Detect which cell encompasses the target text, then output its [X, Y] center coordinate. 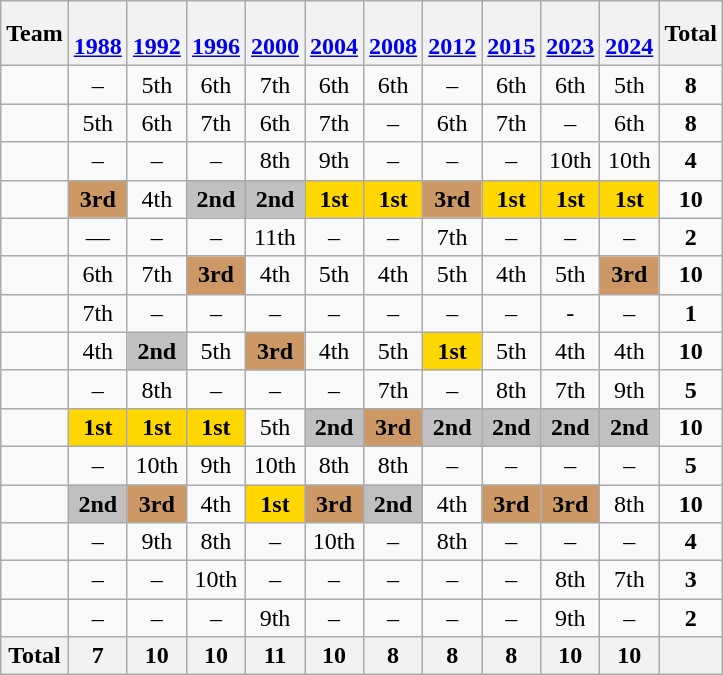
Team [35, 34]
2000 [274, 34]
- [570, 313]
2024 [630, 34]
1 [691, 313]
1992 [156, 34]
2004 [334, 34]
2008 [394, 34]
1996 [216, 34]
2012 [452, 34]
7 [98, 656]
— [98, 237]
2015 [512, 34]
3 [691, 580]
11th [274, 237]
1988 [98, 34]
2023 [570, 34]
11 [274, 656]
